Return the [x, y] coordinate for the center point of the cell that contains the specified text.  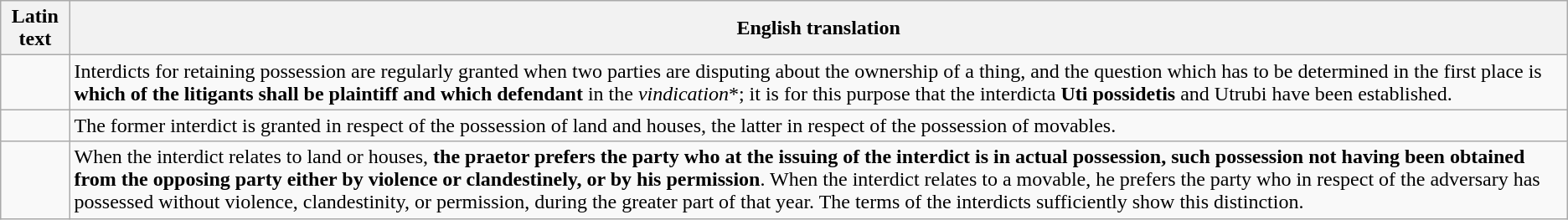
English translation [818, 28]
The former interdict is granted in respect of the possession of land and houses, the latter in respect of the possession of movables. [818, 125]
Latin text [35, 28]
